Search for the cell housing the specified text and yield its [x, y] center coordinate. 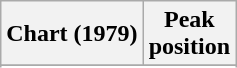
Chart (1979) [72, 34]
Peak position [189, 34]
